Output the [X, Y] coordinate of the center of the cell containing the given text.  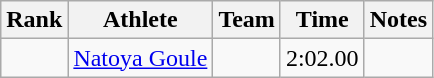
Time [322, 20]
Rank [34, 20]
Athlete [140, 20]
Natoya Goule [140, 58]
Notes [398, 20]
2:02.00 [322, 58]
Team [247, 20]
